Search for the cell housing the specified text and yield its (X, Y) center coordinate. 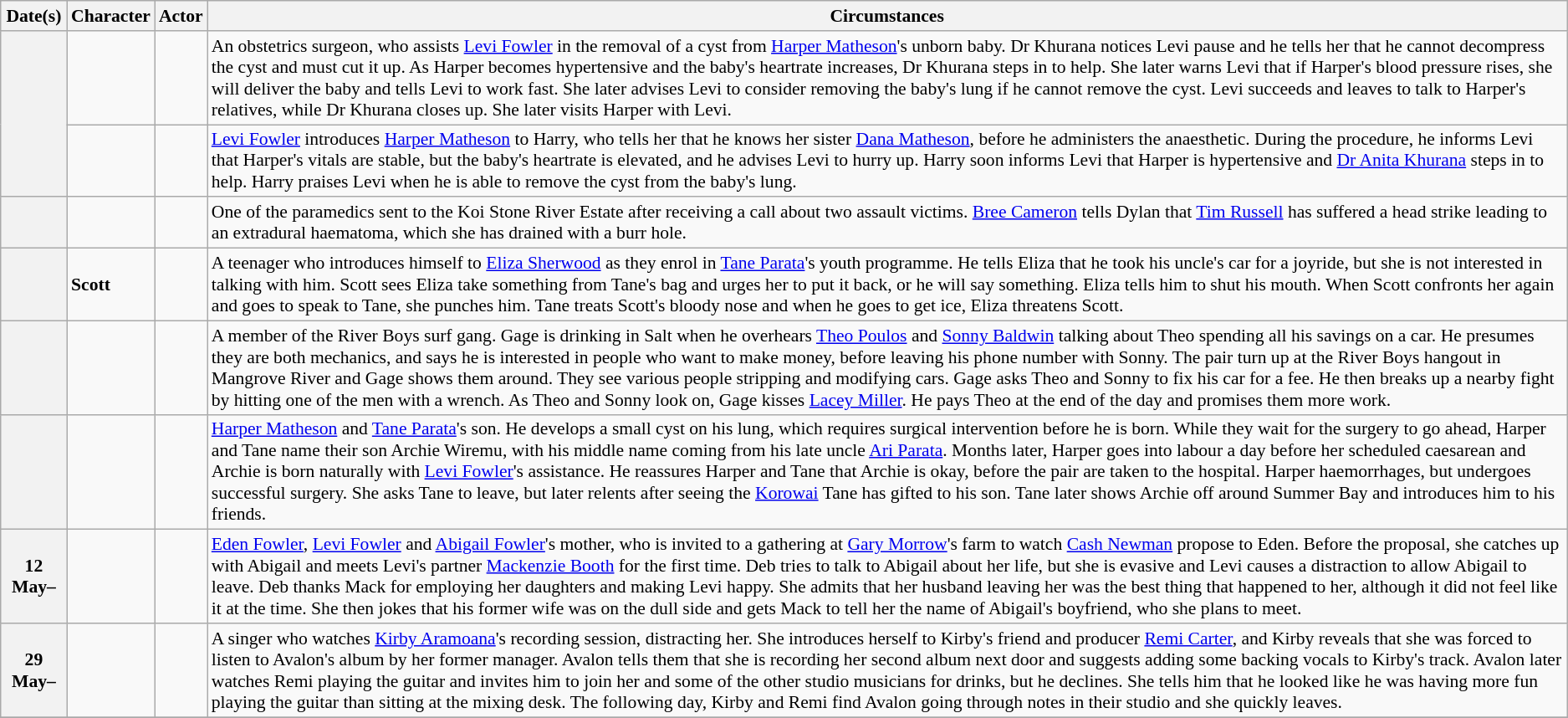
12 May– (33, 577)
Scott (110, 285)
Circumstances (887, 16)
29 May– (33, 670)
Actor (181, 16)
Character (110, 16)
Date(s) (33, 16)
